Detect which cell encompasses the target text, then output its [X, Y] center coordinate. 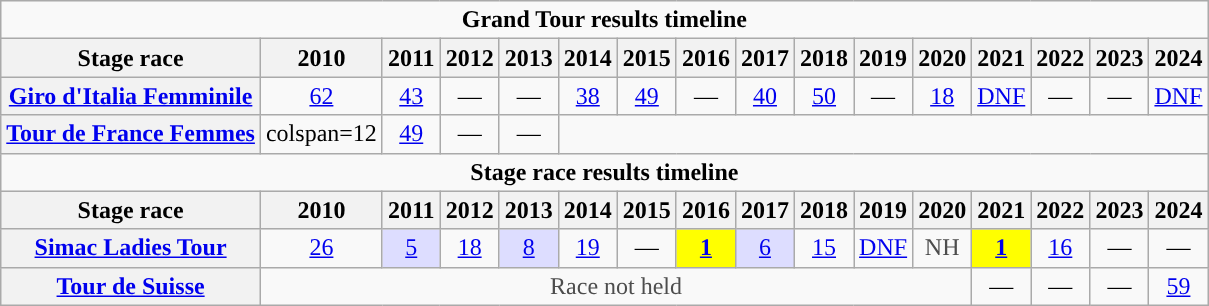
38 [588, 96]
15 [824, 248]
Stage race results timeline [604, 172]
Tour de Suisse [131, 286]
19 [588, 248]
8 [528, 248]
Giro d'Italia Femminile [131, 96]
6 [764, 248]
26 [321, 248]
5 [411, 248]
Race not held [616, 286]
colspan=12 [321, 134]
40 [764, 96]
59 [1178, 286]
Grand Tour results timeline [604, 20]
Tour de France Femmes [131, 134]
43 [411, 96]
50 [824, 96]
62 [321, 96]
16 [1060, 248]
NH [942, 248]
Simac Ladies Tour [131, 248]
